Capture the cell that displays the provided text and extract its (X, Y) central coordinate. 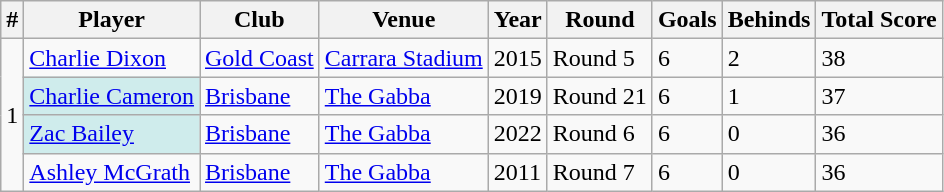
Year (518, 20)
2 (769, 58)
Venue (404, 20)
Behinds (769, 20)
Club (260, 20)
Total Score (879, 20)
Round 6 (600, 134)
# (12, 20)
Gold Coast (260, 58)
2022 (518, 134)
37 (879, 96)
Goals (687, 20)
Charlie Cameron (112, 96)
2011 (518, 172)
2019 (518, 96)
Carrara Stadium (404, 58)
Round 21 (600, 96)
Zac Bailey (112, 134)
Player (112, 20)
Round 7 (600, 172)
2015 (518, 58)
Round (600, 20)
Round 5 (600, 58)
Charlie Dixon (112, 58)
Ashley McGrath (112, 172)
38 (879, 58)
